Scan for the cell matching the given text and deliver its [X, Y] coordinate at center. 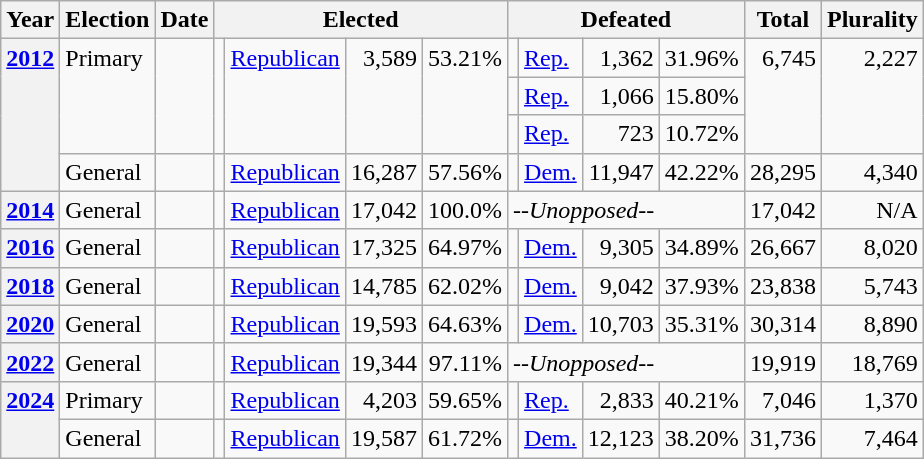
2014 [30, 210]
19,344 [384, 362]
59.65% [464, 400]
1,370 [872, 400]
40.21% [702, 400]
62.02% [464, 286]
Date [184, 20]
42.22% [702, 172]
7,464 [872, 438]
2,227 [872, 96]
2018 [30, 286]
Elected [361, 20]
12,123 [620, 438]
17,325 [384, 248]
34.89% [702, 248]
Election [108, 20]
8,890 [872, 324]
31,736 [782, 438]
1,362 [620, 58]
38.20% [702, 438]
Plurality [872, 20]
9,305 [620, 248]
2022 [30, 362]
8,020 [872, 248]
11,947 [620, 172]
Year [30, 20]
37.93% [702, 286]
97.11% [464, 362]
Defeated [626, 20]
4,340 [872, 172]
1,066 [620, 96]
N/A [872, 210]
6,745 [782, 96]
9,042 [620, 286]
35.31% [702, 324]
10.72% [702, 134]
19,587 [384, 438]
2012 [30, 115]
30,314 [782, 324]
28,295 [782, 172]
10,703 [620, 324]
16,287 [384, 172]
14,785 [384, 286]
19,593 [384, 324]
Total [782, 20]
723 [620, 134]
2,833 [620, 400]
100.0% [464, 210]
18,769 [872, 362]
7,046 [782, 400]
53.21% [464, 96]
26,667 [782, 248]
4,203 [384, 400]
23,838 [782, 286]
61.72% [464, 438]
2024 [30, 419]
64.63% [464, 324]
2016 [30, 248]
3,589 [384, 96]
19,919 [782, 362]
57.56% [464, 172]
31.96% [702, 58]
5,743 [872, 286]
15.80% [702, 96]
2020 [30, 324]
64.97% [464, 248]
